For the text-containing cell, return its midpoint in (X, Y) coordinate format. 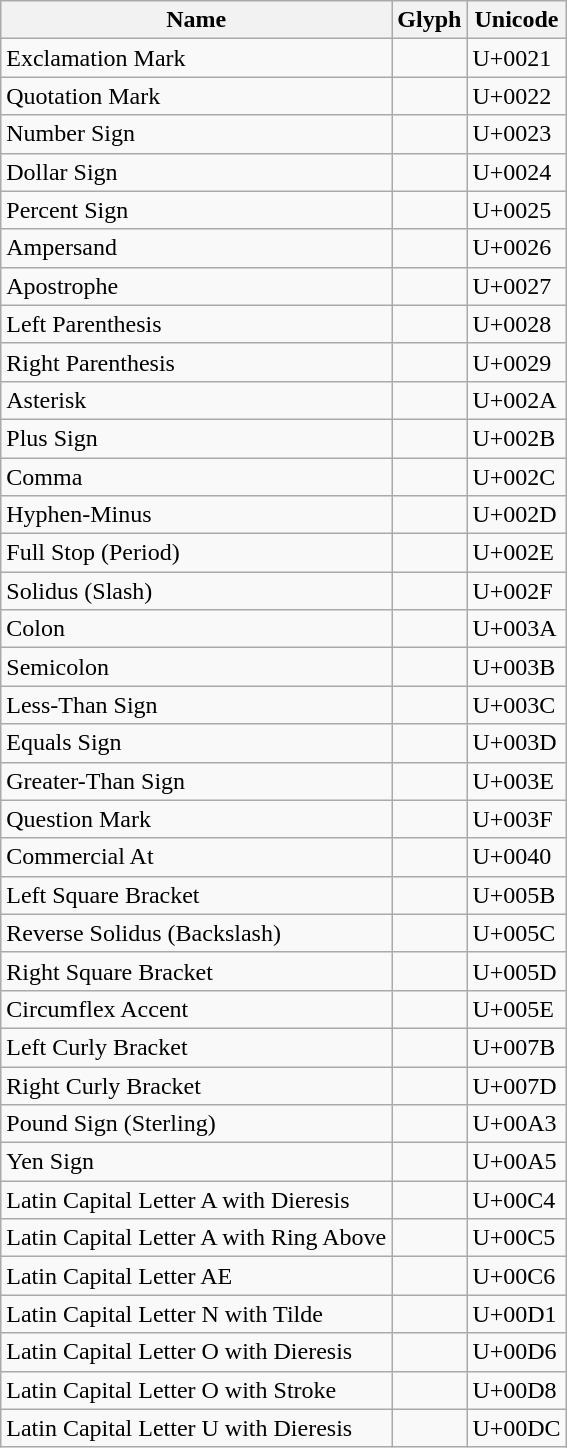
U+00C6 (516, 1276)
U+002C (516, 477)
Hyphen-Minus (196, 515)
Glyph (430, 20)
Number Sign (196, 134)
U+00D8 (516, 1390)
U+0023 (516, 134)
Colon (196, 629)
Equals Sign (196, 743)
Latin Capital Letter U with Dieresis (196, 1428)
U+002B (516, 438)
U+002F (516, 591)
Exclamation Mark (196, 58)
Latin Capital Letter O with Stroke (196, 1390)
U+002E (516, 553)
Latin Capital Letter O with Dieresis (196, 1352)
U+0040 (516, 857)
Yen Sign (196, 1162)
U+00D6 (516, 1352)
Commercial At (196, 857)
Greater-Than Sign (196, 781)
Asterisk (196, 400)
Latin Capital Letter N with Tilde (196, 1314)
Latin Capital Letter A with Dieresis (196, 1200)
Solidus (Slash) (196, 591)
U+005E (516, 1009)
Left Square Bracket (196, 895)
Latin Capital Letter AE (196, 1276)
U+005B (516, 895)
U+002A (516, 400)
Quotation Mark (196, 96)
U+003D (516, 743)
Apostrophe (196, 286)
Ampersand (196, 248)
U+003A (516, 629)
Name (196, 20)
U+0028 (516, 324)
Reverse Solidus (Backslash) (196, 933)
U+005D (516, 971)
U+003E (516, 781)
U+007D (516, 1085)
Right Square Bracket (196, 971)
U+00C5 (516, 1238)
Dollar Sign (196, 172)
Full Stop (Period) (196, 553)
Plus Sign (196, 438)
Left Parenthesis (196, 324)
U+00D1 (516, 1314)
U+00C4 (516, 1200)
U+0022 (516, 96)
Left Curly Bracket (196, 1047)
U+0021 (516, 58)
U+003C (516, 705)
U+00DC (516, 1428)
Comma (196, 477)
U+0027 (516, 286)
U+0024 (516, 172)
U+00A3 (516, 1124)
Latin Capital Letter A with Ring Above (196, 1238)
Percent Sign (196, 210)
U+0026 (516, 248)
U+002D (516, 515)
Right Parenthesis (196, 362)
U+0029 (516, 362)
U+003F (516, 819)
U+0025 (516, 210)
U+005C (516, 933)
Question Mark (196, 819)
U+00A5 (516, 1162)
Circumflex Accent (196, 1009)
U+007B (516, 1047)
Pound Sign (Sterling) (196, 1124)
U+003B (516, 667)
Less-Than Sign (196, 705)
Unicode (516, 20)
Right Curly Bracket (196, 1085)
Semicolon (196, 667)
